Capture the cell that displays the provided text and extract its (X, Y) central coordinate. 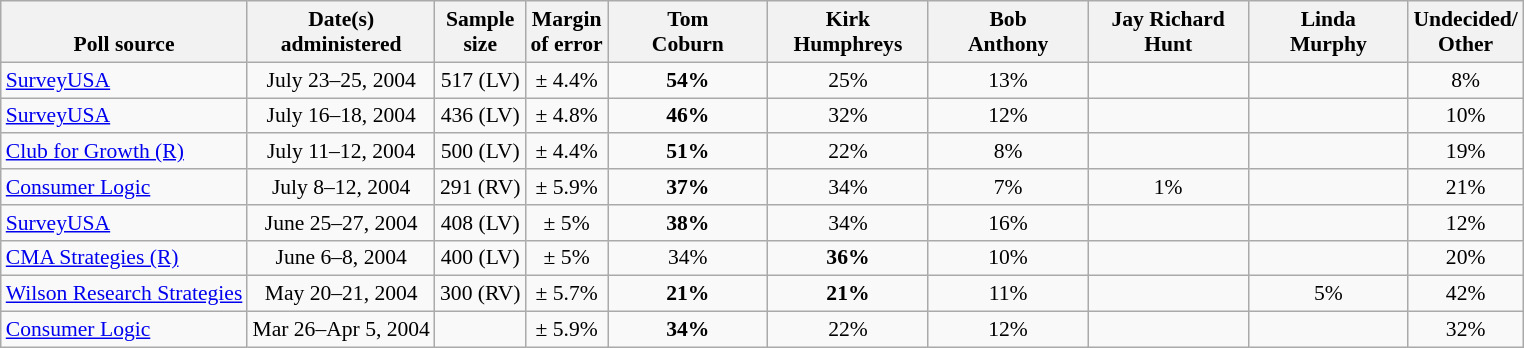
51% (688, 152)
408 (LV) (480, 223)
36% (848, 258)
16% (1008, 223)
42% (1465, 294)
46% (688, 116)
300 (RV) (480, 294)
± 4.8% (567, 116)
July 16–18, 2004 (341, 116)
July 23–25, 2004 (341, 80)
June 25–27, 2004 (341, 223)
11% (1008, 294)
TomCoburn (688, 32)
Samplesize (480, 32)
19% (1465, 152)
37% (688, 187)
July 11–12, 2004 (341, 152)
517 (LV) (480, 80)
400 (LV) (480, 258)
500 (LV) (480, 152)
Marginof error (567, 32)
LindaMurphy (1328, 32)
38% (688, 223)
13% (1008, 80)
BobAnthony (1008, 32)
May 20–21, 2004 (341, 294)
5% (1328, 294)
436 (LV) (480, 116)
7% (1008, 187)
1% (1168, 187)
Mar 26–Apr 5, 2004 (341, 330)
KirkHumphreys (848, 32)
± 5.7% (567, 294)
Club for Growth (R) (124, 152)
Date(s)administered (341, 32)
Jay RichardHunt (1168, 32)
July 8–12, 2004 (341, 187)
Wilson Research Strategies (124, 294)
Undecided/Other (1465, 32)
Poll source (124, 32)
54% (688, 80)
291 (RV) (480, 187)
20% (1465, 258)
June 6–8, 2004 (341, 258)
CMA Strategies (R) (124, 258)
25% (848, 80)
